Provide the (X, Y) coordinate of the cell's center where the given text is located.  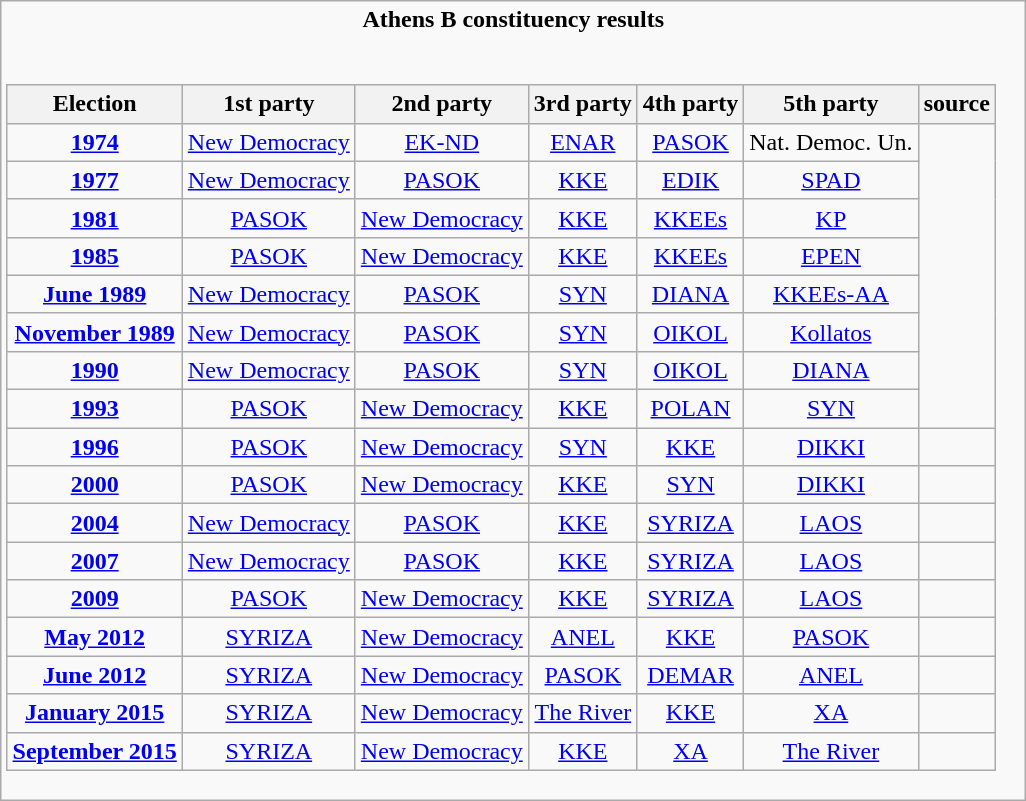
2000 (94, 485)
2007 (94, 561)
2nd party (442, 104)
1990 (94, 370)
EK-ND (442, 142)
June 1989 (94, 294)
Election (94, 104)
1993 (94, 409)
June 2012 (94, 675)
1981 (94, 218)
ENAR (582, 142)
EDIK (690, 180)
November 1989 (94, 332)
POLAN (690, 409)
January 2015 (94, 713)
EPEN (831, 256)
Kollatos (831, 332)
Nat. Democ. Un. (831, 142)
May 2012 (94, 637)
1977 (94, 180)
1996 (94, 447)
5th party (831, 104)
SPAD (831, 180)
4th party (690, 104)
KP (831, 218)
DEMAR (690, 675)
2009 (94, 599)
KKEEs-AA (831, 294)
1985 (94, 256)
source (956, 104)
2004 (94, 523)
3rd party (582, 104)
1st party (268, 104)
September 2015 (94, 751)
1974 (94, 142)
